Determine the [X, Y] coordinate at the center of the cell enclosing the given text.  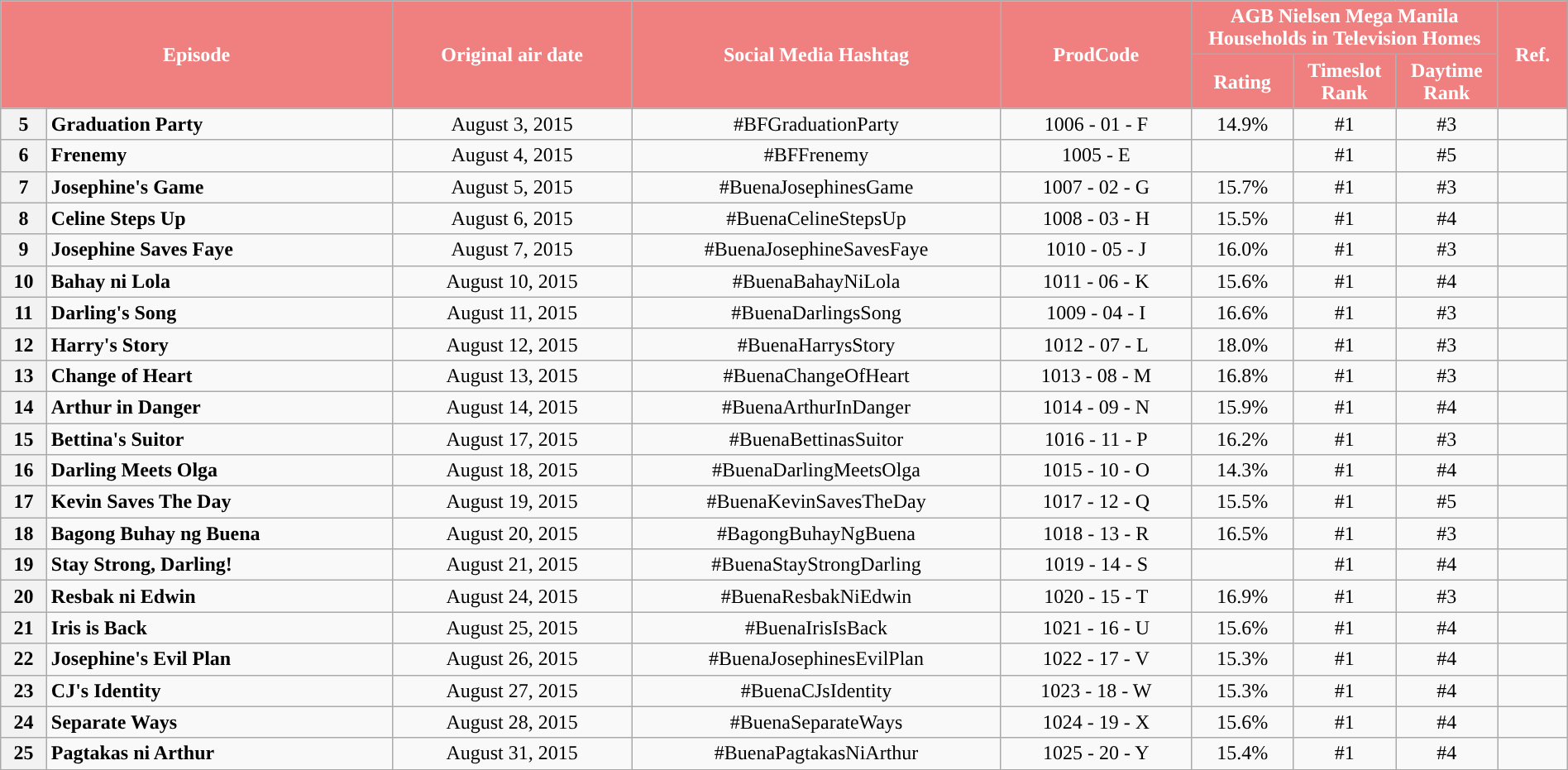
Bettina's Suitor [219, 439]
25 [24, 753]
August 13, 2015 [511, 375]
#BuenaHarrysStory [816, 344]
August 20, 2015 [511, 533]
1009 - 04 - I [1096, 313]
15.7% [1242, 187]
Rating [1242, 81]
1007 - 02 - G [1096, 187]
August 5, 2015 [511, 187]
August 31, 2015 [511, 753]
Iris is Back [219, 628]
18 [24, 533]
#BuenaIrisIsBack [816, 628]
August 7, 2015 [511, 250]
Episode [197, 55]
1020 - 15 - T [1096, 596]
1016 - 11 - P [1096, 439]
16 [24, 471]
Resbak ni Edwin [219, 596]
1013 - 08 - M [1096, 375]
August 4, 2015 [511, 155]
14.3% [1242, 471]
Timeslot Rank [1345, 81]
#BuenaBahayNiLola [816, 281]
#BuenaDarlingsSong [816, 313]
Darling's Song [219, 313]
8 [24, 218]
August 27, 2015 [511, 691]
14 [24, 407]
1011 - 06 - K [1096, 281]
August 24, 2015 [511, 596]
#BuenaJosephinesEvilPlan [816, 659]
Bahay ni Lola [219, 281]
1023 - 18 - W [1096, 691]
1022 - 17 - V [1096, 659]
#BuenaPagtakasNiArthur [816, 753]
16.6% [1242, 313]
August 18, 2015 [511, 471]
19 [24, 565]
#BuenaArthurInDanger [816, 407]
#BagongBuhayNgBuena [816, 533]
#BuenaSeparateWays [816, 722]
16.0% [1242, 250]
23 [24, 691]
August 6, 2015 [511, 218]
6 [24, 155]
18.0% [1242, 344]
15 [24, 439]
Separate Ways [219, 722]
Pagtakas ni Arthur [219, 753]
14.9% [1242, 124]
15.9% [1242, 407]
21 [24, 628]
August 3, 2015 [511, 124]
August 10, 2015 [511, 281]
7 [24, 187]
Stay Strong, Darling! [219, 565]
August 14, 2015 [511, 407]
1006 - 01 - F [1096, 124]
1015 - 10 - O [1096, 471]
August 28, 2015 [511, 722]
22 [24, 659]
#BuenaStayStrongDarling [816, 565]
#BuenaResbakNiEdwin [816, 596]
15.4% [1242, 753]
1025 - 20 - Y [1096, 753]
Kevin Saves The Day [219, 502]
1014 - 09 - N [1096, 407]
AGB Nielsen Mega Manila Households in Television Homes [1345, 28]
5 [24, 124]
16.2% [1242, 439]
August 17, 2015 [511, 439]
#BuenaKevinSavesTheDay [816, 502]
Frenemy [219, 155]
August 21, 2015 [511, 565]
August 12, 2015 [511, 344]
#BFFrenemy [816, 155]
12 [24, 344]
Daytime Rank [1447, 81]
1021 - 16 - U [1096, 628]
CJ's Identity [219, 691]
1019 - 14 - S [1096, 565]
#BuenaJosephineSavesFaye [816, 250]
Josephine's Evil Plan [219, 659]
#BuenaCelineStepsUp [816, 218]
16.8% [1242, 375]
ProdCode [1096, 55]
#BuenaJosephinesGame [816, 187]
1017 - 12 - Q [1096, 502]
1010 - 05 - J [1096, 250]
Celine Steps Up [219, 218]
Original air date [511, 55]
#BuenaDarlingMeetsOlga [816, 471]
17 [24, 502]
1024 - 19 - X [1096, 722]
Bagong Buhay ng Buena [219, 533]
August 26, 2015 [511, 659]
August 25, 2015 [511, 628]
1018 - 13 - R [1096, 533]
Harry's Story [219, 344]
Arthur in Danger [219, 407]
August 11, 2015 [511, 313]
Social Media Hashtag [816, 55]
9 [24, 250]
16.9% [1242, 596]
24 [24, 722]
1008 - 03 - H [1096, 218]
Josephine's Game [219, 187]
16.5% [1242, 533]
13 [24, 375]
Ref. [1532, 55]
10 [24, 281]
#BuenaChangeOfHeart [816, 375]
1005 - E [1096, 155]
Change of Heart [219, 375]
#BuenaCJsIdentity [816, 691]
1012 - 07 - L [1096, 344]
August 19, 2015 [511, 502]
#BuenaBettinasSuitor [816, 439]
20 [24, 596]
Graduation Party [219, 124]
11 [24, 313]
Darling Meets Olga [219, 471]
Josephine Saves Faye [219, 250]
#BFGraduationParty [816, 124]
